From the cell containing the given text, extract its center point as [x, y] coordinate. 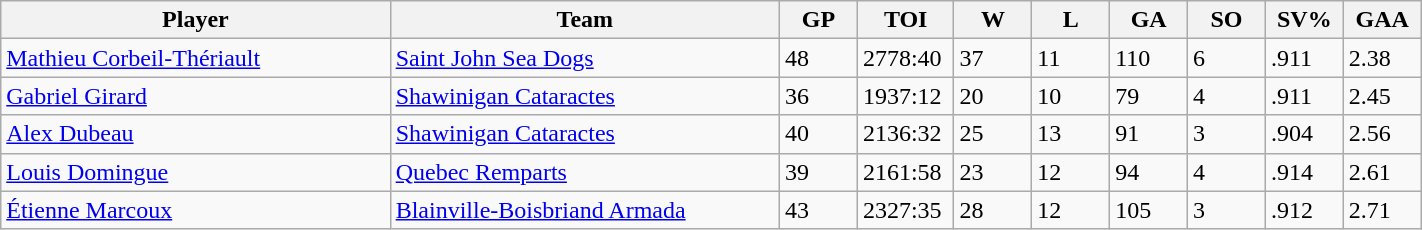
Mathieu Corbeil-Thériault [196, 58]
GA [1149, 20]
SV% [1304, 20]
23 [993, 172]
105 [1149, 210]
SO [1227, 20]
20 [993, 96]
GP [819, 20]
37 [993, 58]
.914 [1304, 172]
10 [1071, 96]
Louis Domingue [196, 172]
Alex Dubeau [196, 134]
2.38 [1382, 58]
1937:12 [906, 96]
2136:32 [906, 134]
TOI [906, 20]
6 [1227, 58]
40 [819, 134]
Saint John Sea Dogs [584, 58]
Blainville-Boisbriand Armada [584, 210]
2.71 [1382, 210]
Étienne Marcoux [196, 210]
11 [1071, 58]
48 [819, 58]
13 [1071, 134]
2778:40 [906, 58]
2.61 [1382, 172]
L [1071, 20]
28 [993, 210]
2327:35 [906, 210]
Team [584, 20]
79 [1149, 96]
94 [1149, 172]
W [993, 20]
Gabriel Girard [196, 96]
2161:58 [906, 172]
43 [819, 210]
Quebec Remparts [584, 172]
91 [1149, 134]
GAA [1382, 20]
39 [819, 172]
110 [1149, 58]
.912 [1304, 210]
25 [993, 134]
.904 [1304, 134]
2.56 [1382, 134]
36 [819, 96]
2.45 [1382, 96]
Player [196, 20]
